Return the [X, Y] coordinate for the center point of the cell that contains the specified text.  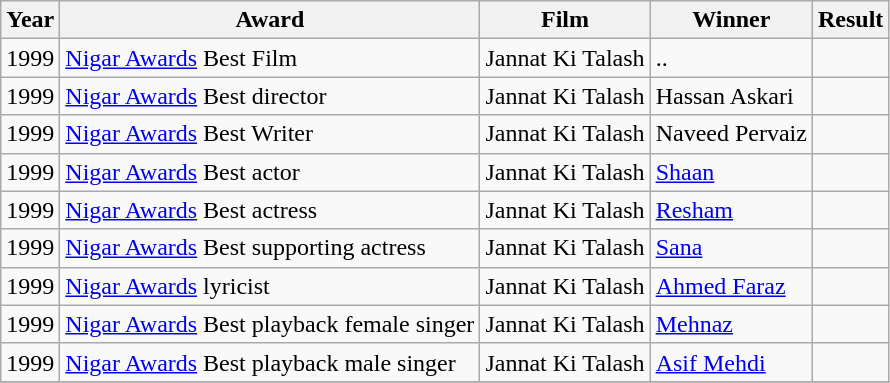
Nigar Awards Best Film [270, 58]
Result [850, 20]
Nigar Awards Best playback female singer [270, 324]
Nigar Awards Best actress [270, 210]
Winner [731, 20]
Asif Mehdi [731, 362]
Film [565, 20]
Award [270, 20]
Shaan [731, 172]
Nigar Awards Best director [270, 96]
Year [30, 20]
Resham [731, 210]
Naveed Pervaiz [731, 134]
Nigar Awards lyricist [270, 286]
Nigar Awards Best playback male singer [270, 362]
Ahmed Faraz [731, 286]
.. [731, 58]
Nigar Awards Best supporting actress [270, 248]
Hassan Askari [731, 96]
Nigar Awards Best Writer [270, 134]
Mehnaz [731, 324]
Sana [731, 248]
Nigar Awards Best actor [270, 172]
